Detect which cell encompasses the target text, then output its [X, Y] center coordinate. 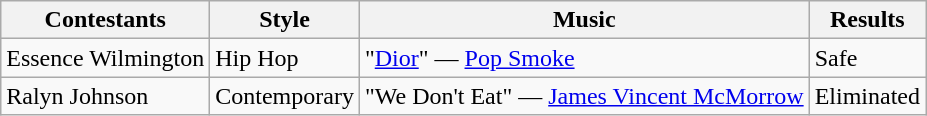
Eliminated [867, 96]
Style [285, 20]
Ralyn Johnson [106, 96]
Essence Wilmington [106, 58]
"We Don't Eat" — James Vincent McMorrow [584, 96]
Contemporary [285, 96]
"Dior" — Pop Smoke [584, 58]
Contestants [106, 20]
Safe [867, 58]
Results [867, 20]
Hip Hop [285, 58]
Music [584, 20]
